Pinpoint the cell where the given text exists, returning its (X, Y) midpoint coordinate. 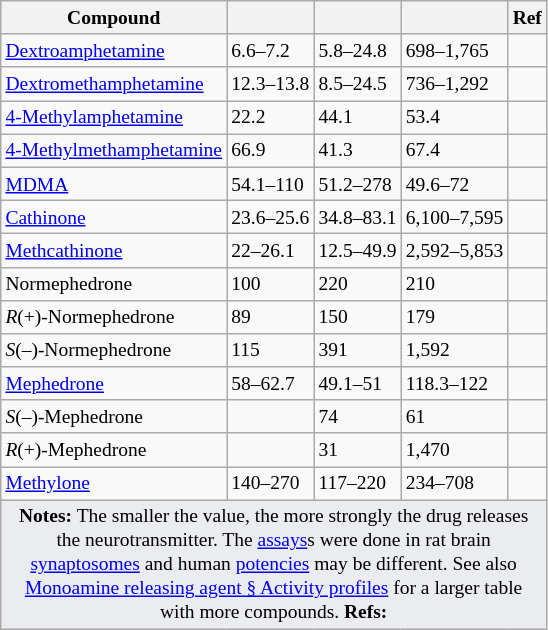
100 (270, 284)
S(–)-Normephedrone (114, 350)
41.3 (358, 150)
118.3–122 (454, 384)
Cathinone (114, 216)
MDMA (114, 184)
Mephedrone (114, 384)
58–62.7 (270, 384)
Ref (528, 18)
Methcathinone (114, 250)
234–708 (454, 484)
391 (358, 350)
74 (358, 416)
1,470 (454, 450)
8.5–24.5 (358, 84)
Methylone (114, 484)
Dextromethamphetamine (114, 84)
210 (454, 284)
6.6–7.2 (270, 50)
4-Methylamphetamine (114, 118)
Compound (114, 18)
6,100–7,595 (454, 216)
34.8–83.1 (358, 216)
Dextroamphetamine (114, 50)
51.2–278 (358, 184)
22–26.1 (270, 250)
736–1,292 (454, 84)
12.5–49.9 (358, 250)
66.9 (270, 150)
44.1 (358, 118)
S(–)-Mephedrone (114, 416)
54.1–110 (270, 184)
220 (358, 284)
31 (358, 450)
12.3–13.8 (270, 84)
49.1–51 (358, 384)
4-Methylmethamphetamine (114, 150)
R(+)-Normephedrone (114, 316)
53.4 (454, 118)
67.4 (454, 150)
698–1,765 (454, 50)
22.2 (270, 118)
89 (270, 316)
117–220 (358, 484)
49.6–72 (454, 184)
Normephedrone (114, 284)
5.8–24.8 (358, 50)
R(+)-Mephedrone (114, 450)
179 (454, 316)
23.6–25.6 (270, 216)
2,592–5,853 (454, 250)
61 (454, 416)
115 (270, 350)
140–270 (270, 484)
1,592 (454, 350)
150 (358, 316)
